Identify which cell holds the provided text, then report its [X, Y] central coordinate. 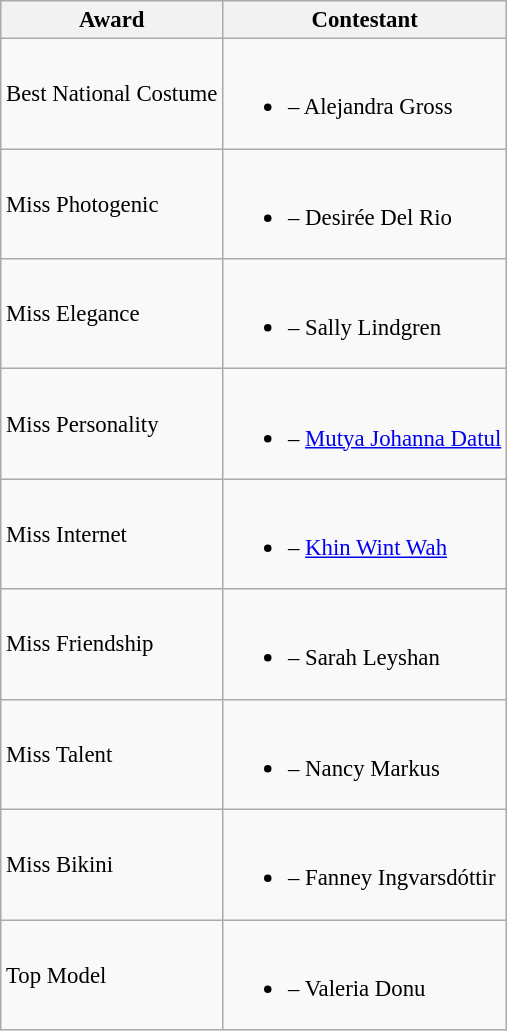
– Sarah Leyshan [365, 644]
– Nancy Markus [365, 754]
– Alejandra Gross [365, 94]
Miss Photogenic [112, 204]
– Mutya Johanna Datul [365, 424]
Miss Bikini [112, 865]
Contestant [365, 20]
– Khin Wint Wah [365, 534]
Miss Personality [112, 424]
Top Model [112, 975]
– Sally Lindgren [365, 314]
Miss Friendship [112, 644]
Award [112, 20]
– Fanney Ingvarsdóttir [365, 865]
– Valeria Donu [365, 975]
Miss Internet [112, 534]
Miss Elegance [112, 314]
Miss Talent [112, 754]
Best National Costume [112, 94]
– Desirée Del Rio [365, 204]
